For the text-containing cell, return its midpoint in [X, Y] coordinate format. 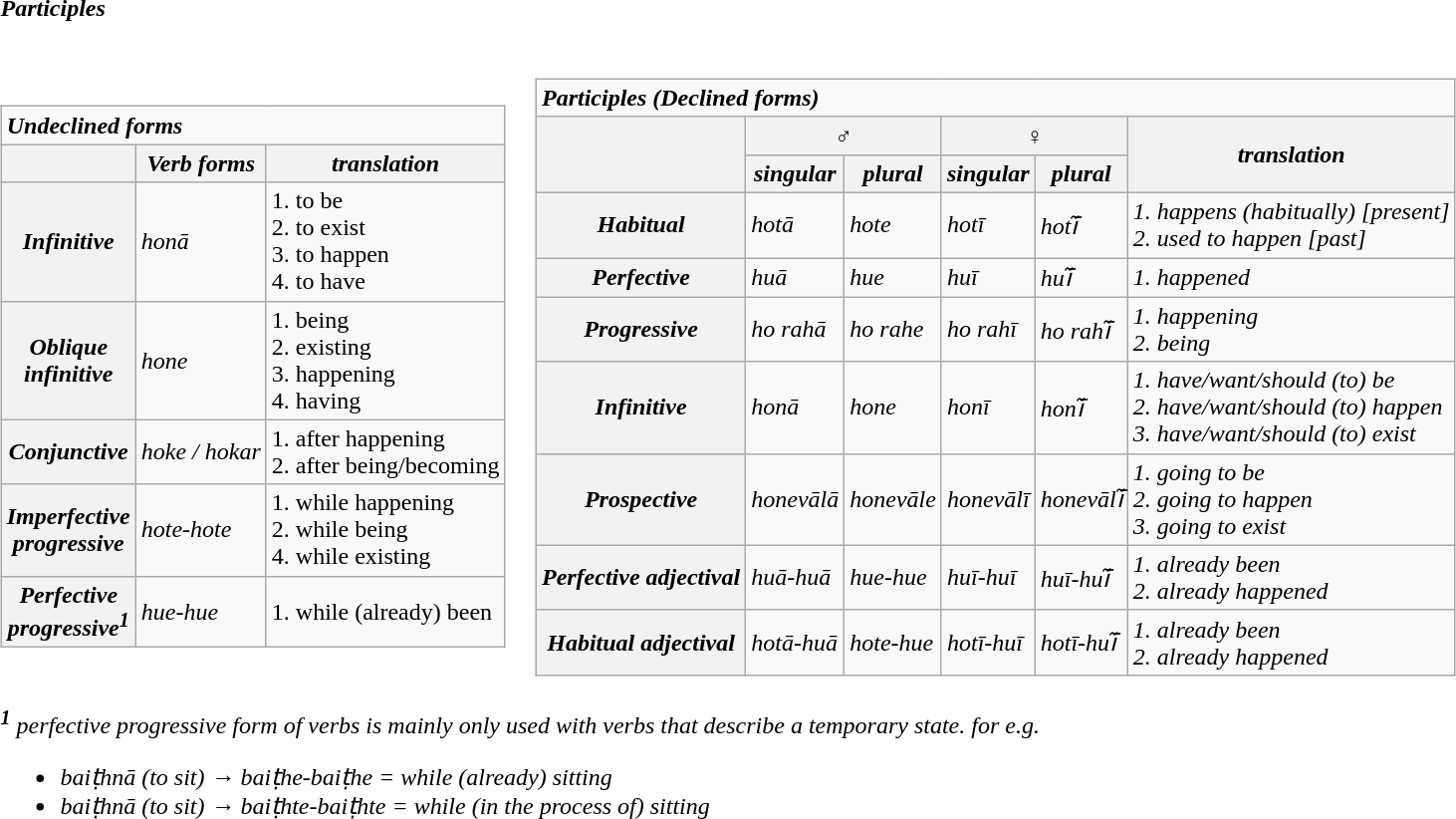
hotī̃ [1082, 225]
Progressive [640, 329]
♂ [845, 136]
Conjunctive [68, 452]
1. happens (habitually) [present]2. used to happen [past] [1291, 225]
hoke / hokar [201, 452]
ho rahī [988, 329]
honevālā [795, 499]
huā [795, 277]
Perfective [640, 277]
1. going to be2. going to happen3. going to exist [1291, 499]
ho rahe [893, 329]
1. being2. existing3. happening4. having [385, 361]
1. have/want/should (to) be2. have/want/should (to) happen3. have/want/should (to) exist [1291, 408]
Participles (Declined forms) [996, 98]
1. while happening2. while being4. while existing [385, 530]
huī-huī̃ [1082, 578]
hote [893, 225]
huī [988, 277]
1. while (already) been [385, 612]
honevāle [893, 499]
hote-hote [201, 530]
Habitual adjectival [640, 642]
hotā [795, 225]
Verb forms [201, 163]
hotī-huī [988, 642]
honī [988, 408]
1. after happening2. after being/becoming [385, 452]
honevālī [988, 499]
Undeclined forms [253, 126]
honī̃ [1082, 408]
Obliqueinfinitive [68, 361]
ho rahā [795, 329]
hotī-huī̃ [1082, 642]
♀ [1034, 136]
Habitual [640, 225]
1. happened [1291, 277]
Perfectiveprogressive1 [68, 612]
hue [893, 277]
hotī [988, 225]
ho rahī̃ [1082, 329]
honevālī̃ [1082, 499]
hotā-huā [795, 642]
huā-huā [795, 578]
Prospective [640, 499]
Perfective adjectival [640, 578]
huī̃ [1082, 277]
1. happening2. being [1291, 329]
1. to be2. to exist3. to happen4. to have [385, 241]
huī-huī [988, 578]
hote-hue [893, 642]
Imperfectiveprogressive [68, 530]
